For the text-containing cell, return its midpoint in (X, Y) coordinate format. 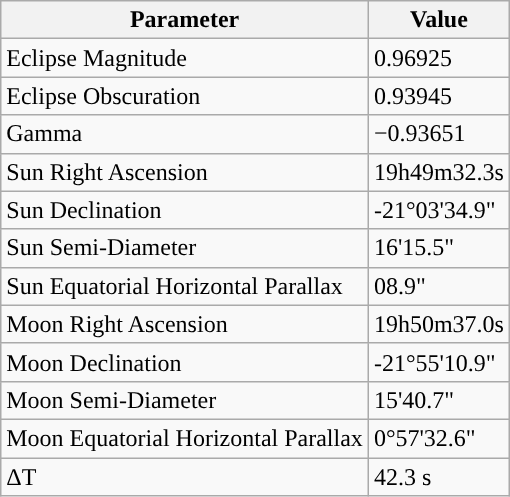
08.9" (438, 286)
Moon Right Ascension (185, 324)
15'40.7" (438, 400)
Sun Semi-Diameter (185, 248)
Parameter (185, 20)
0°57'32.6" (438, 438)
-21°55'10.9" (438, 362)
-21°03'34.9" (438, 210)
ΔT (185, 477)
−0.93651 (438, 134)
0.93945 (438, 96)
19h49m32.3s (438, 172)
Moon Declination (185, 362)
Value (438, 20)
16'15.5" (438, 248)
Sun Equatorial Horizontal Parallax (185, 286)
Eclipse Obscuration (185, 96)
0.96925 (438, 58)
Sun Declination (185, 210)
Gamma (185, 134)
Moon Semi-Diameter (185, 400)
42.3 s (438, 477)
19h50m37.0s (438, 324)
Moon Equatorial Horizontal Parallax (185, 438)
Sun Right Ascension (185, 172)
Eclipse Magnitude (185, 58)
